For the text-containing cell, return its midpoint in [X, Y] coordinate format. 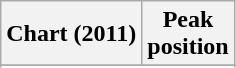
Chart (2011) [72, 34]
Peakposition [188, 34]
